Capture the cell that displays the provided text and extract its [X, Y] central coordinate. 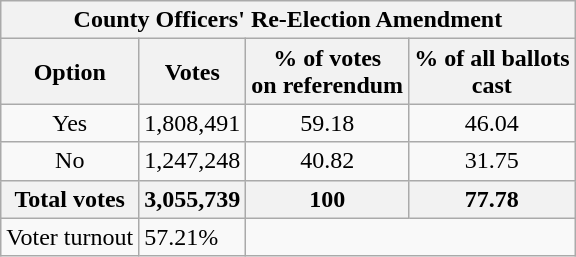
No [70, 161]
Total votes [70, 199]
40.82 [328, 161]
57.21% [192, 237]
1,808,491 [192, 123]
3,055,739 [192, 199]
% of all ballotscast [492, 72]
59.18 [328, 123]
Option [70, 72]
100 [328, 199]
Yes [70, 123]
Voter turnout [70, 237]
46.04 [492, 123]
77.78 [492, 199]
% of voteson referendum [328, 72]
1,247,248 [192, 161]
31.75 [492, 161]
Votes [192, 72]
County Officers' Re-Election Amendment [288, 20]
